Scan for the cell matching the given text and deliver its (x, y) coordinate at center. 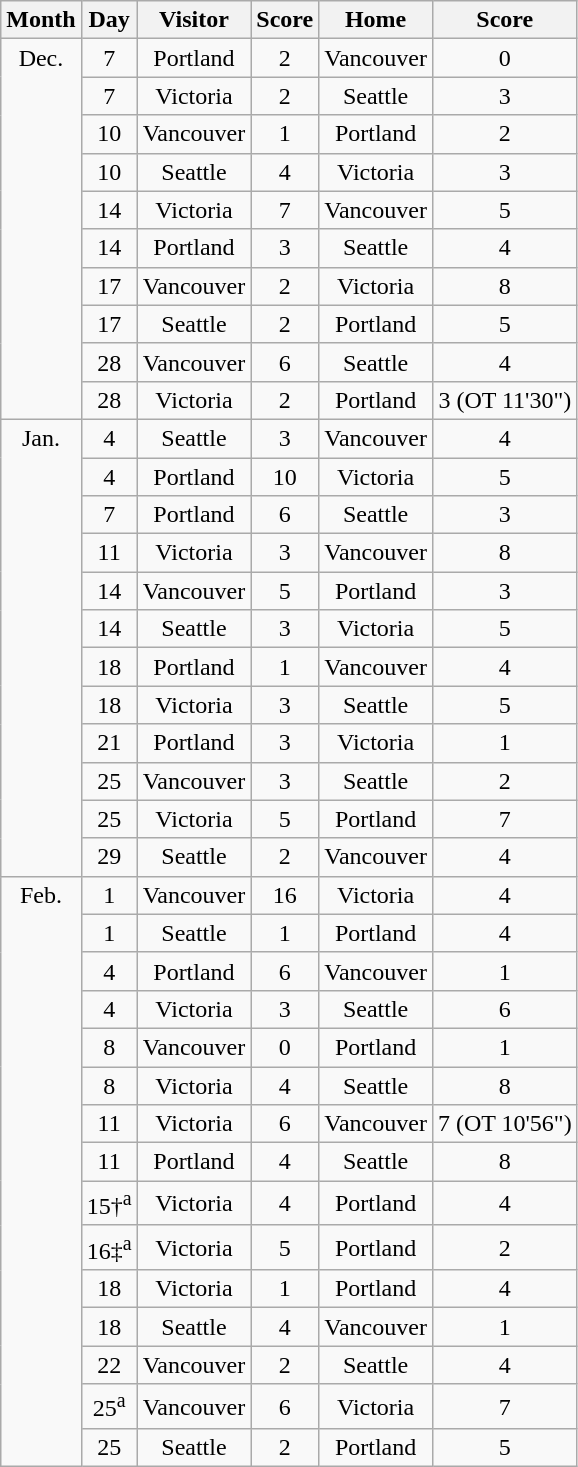
Jan. (41, 648)
21 (109, 743)
16 (285, 895)
3 (OT 11'30") (504, 400)
7 (OT 10'56") (504, 1124)
29 (109, 857)
22 (109, 1365)
15†a (109, 1204)
Dec. (41, 230)
Home (376, 20)
16‡a (109, 1248)
Day (109, 20)
Feb. (41, 1171)
Month (41, 20)
25a (109, 1406)
Visitor (194, 20)
